Provide the (x, y) coordinate of the cell's center where the given text is located.  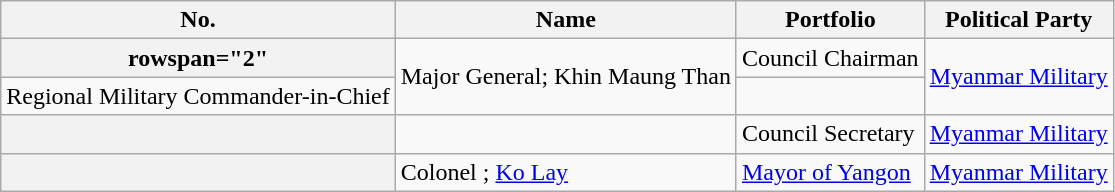
Colonel ; Ko Lay (566, 172)
Name (566, 20)
Major General; Khin Maung Than (566, 77)
Portfolio (830, 20)
Council Chairman (830, 58)
No. (198, 20)
Mayor of Yangon (830, 172)
Regional Military Commander-in-Chief (198, 96)
Council Secretary (830, 134)
rowspan="2" (198, 58)
Political Party (1018, 20)
